Scan for the cell matching the given text and deliver its (x, y) coordinate at center. 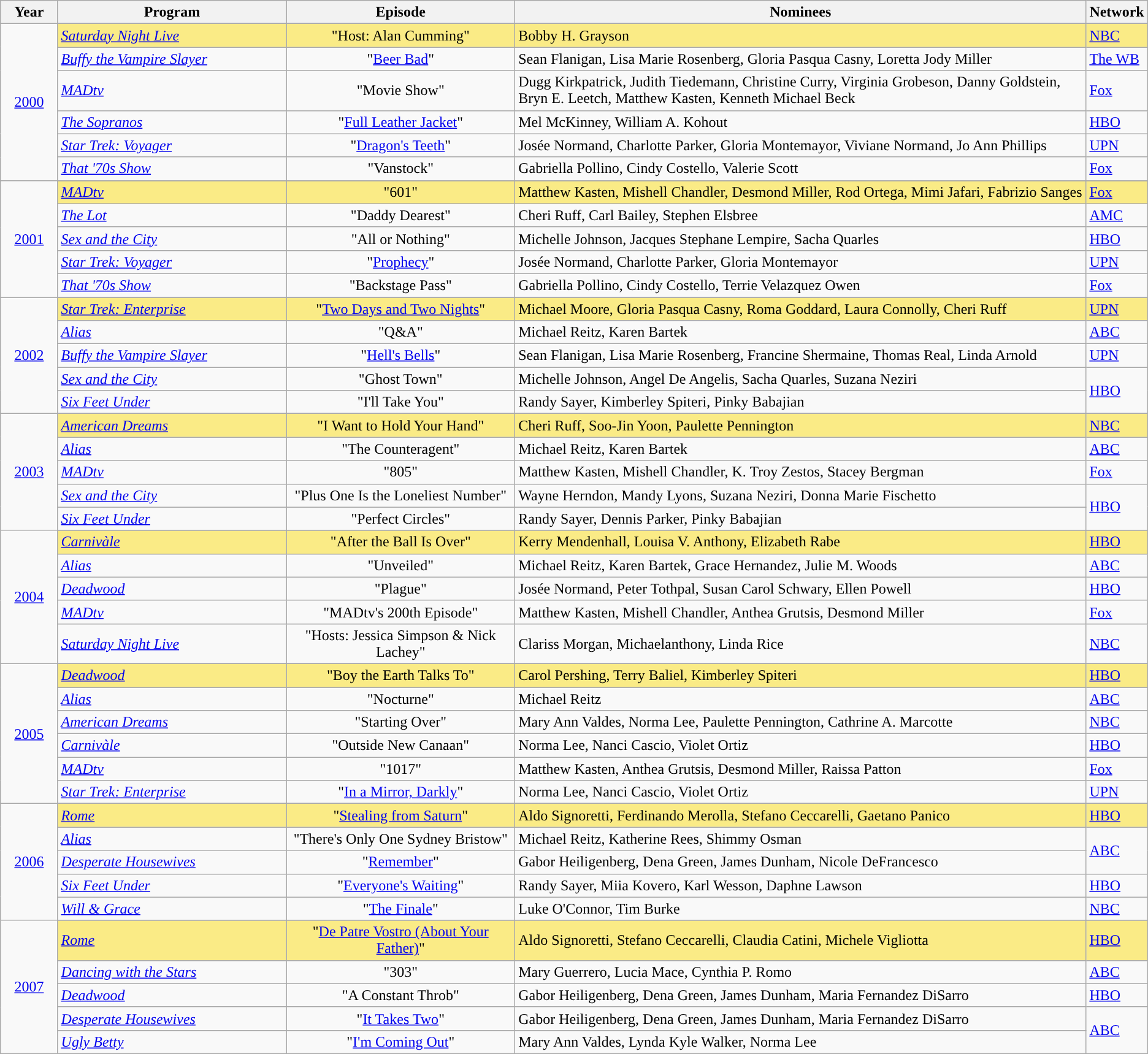
Dugg Kirkpatrick, Judith Tiedemann, Christine Curry, Virginia Grobeson, Danny Goldstein, Bryn E. Leetch, Matthew Kasten, Kenneth Michael Beck (801, 91)
"Full Leather Jacket" (401, 122)
"1017" (401, 769)
"All or Nothing" (401, 239)
"Beer Bad" (401, 59)
AMC (1117, 215)
Kerry Mendenhall, Louisa V. Anthony, Elizabeth Rabe (801, 542)
"I'll Take You" (401, 402)
"303" (401, 972)
Matthew Kasten, Anthea Grutsis, Desmond Miller, Raissa Patton (801, 769)
"805" (401, 472)
"I'm Coming Out" (401, 1042)
Matthew Kasten, Mishell Chandler, Anthea Grutsis, Desmond Miller (801, 612)
"Perfect Circles" (401, 519)
"Prophecy" (401, 262)
"A Constant Throb" (401, 995)
Michael Reitz, Katherine Rees, Shimmy Osman (801, 839)
Aldo Signoretti, Stefano Ceccarelli, Claudia Catini, Michele Vigliotta (801, 941)
Dancing with the Stars (172, 972)
2007 (29, 987)
Year (29, 12)
"De Patre Vostro (About Your Father)" (401, 941)
"After the Ball Is Over" (401, 542)
Michael Reitz, Karen Bartek, Grace Hernandez, Julie M. Woods (801, 565)
"It Takes Two" (401, 1018)
"Ghost Town" (401, 379)
Michael Reitz (801, 698)
"Hell's Bells" (401, 356)
"The Finale" (401, 909)
"Plus One Is the Loneliest Number" (401, 495)
Sean Flanigan, Lisa Marie Rosenberg, Gloria Pasqua Casny, Loretta Jody Miller (801, 59)
Randy Sayer, Miia Kovero, Karl Wesson, Daphne Lawson (801, 885)
Josée Normand, Charlotte Parker, Gloria Montemayor, Viviane Normand, Jo Ann Phillips (801, 145)
Sean Flanigan, Lisa Marie Rosenberg, Francine Shermaine, Thomas Real, Linda Arnold (801, 356)
2003 (29, 472)
"MADtv's 200th Episode" (401, 612)
Carol Pershing, Terry Baliel, Kimberley Spiteri (801, 675)
"Backstage Pass" (401, 285)
Mary Guerrero, Lucia Mace, Cynthia P. Romo (801, 972)
Mary Ann Valdes, Lynda Kyle Walker, Norma Lee (801, 1042)
Nominees (801, 12)
Randy Sayer, Dennis Parker, Pinky Babajian (801, 519)
"In a Mirror, Darkly" (401, 792)
"Daddy Dearest" (401, 215)
Randy Sayer, Kimberley Spiteri, Pinky Babajian (801, 402)
Matthew Kasten, Mishell Chandler, K. Troy Zestos, Stacey Bergman (801, 472)
2004 (29, 597)
Mary Ann Valdes, Norma Lee, Paulette Pennington, Cathrine A. Marcotte (801, 722)
Ugly Betty (172, 1042)
Mel McKinney, William A. Kohout (801, 122)
"Remember" (401, 862)
Cheri Ruff, Soo-Jin Yoon, Paulette Pennington (801, 426)
"Movie Show" (401, 91)
"I Want to Hold Your Hand" (401, 426)
"Dragon's Teeth" (401, 145)
Gabriella Pollino, Cindy Costello, Valerie Scott (801, 169)
"Everyone's Waiting" (401, 885)
Michelle Johnson, Angel De Angelis, Sacha Quarles, Suzana Neziri (801, 379)
The Sopranos (172, 122)
"Starting Over" (401, 722)
"Host: Alan Cumming" (401, 36)
"The Counteragent" (401, 449)
Bobby H. Grayson (801, 36)
Luke O'Connor, Tim Burke (801, 909)
"Plague" (401, 589)
2001 (29, 239)
Wayne Herndon, Mandy Lyons, Suzana Neziri, Donna Marie Fischetto (801, 495)
Clariss Morgan, Michaelanthony, Linda Rice (801, 644)
Josée Normand, Charlotte Parker, Gloria Montemayor (801, 262)
"Outside New Canaan" (401, 746)
"Stealing from Saturn" (401, 815)
Cheri Ruff, Carl Bailey, Stephen Elsbree (801, 215)
"There's Only One Sydney Bristow" (401, 839)
"Hosts: Jessica Simpson & Nick Lachey" (401, 644)
Gabriella Pollino, Cindy Costello, Terrie Velazquez Owen (801, 285)
Program (172, 12)
"601" (401, 192)
The Lot (172, 215)
The WB (1117, 59)
"Q&A" (401, 332)
Michael Moore, Gloria Pasqua Casny, Roma Goddard, Laura Connolly, Cheri Ruff (801, 308)
Aldo Signoretti, Ferdinando Merolla, Stefano Ceccarelli, Gaetano Panico (801, 815)
2006 (29, 862)
2005 (29, 733)
Michelle Johnson, Jacques Stephane Lempire, Sacha Quarles (801, 239)
"Unveiled" (401, 565)
"Vanstock" (401, 169)
"Boy the Earth Talks To" (401, 675)
"Two Days and Two Nights" (401, 308)
"Nocturne" (401, 698)
Gabor Heiligenberg, Dena Green, James Dunham, Nicole DeFrancesco (801, 862)
Josée Normand, Peter Tothpal, Susan Carol Schwary, Ellen Powell (801, 589)
Matthew Kasten, Mishell Chandler, Desmond Miller, Rod Ortega, Mimi Jafari, Fabrizio Sanges (801, 192)
2000 (29, 102)
Network (1117, 12)
Will & Grace (172, 909)
2002 (29, 355)
Episode (401, 12)
